Find where the given text appears and provide that cell's center as [x, y] coordinate. 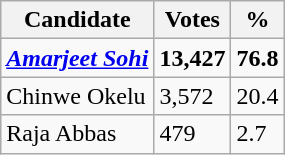
13,427 [192, 58]
Candidate [78, 20]
% [258, 20]
20.4 [258, 96]
3,572 [192, 96]
2.7 [258, 134]
Votes [192, 20]
Chinwe Okelu [78, 96]
76.8 [258, 58]
479 [192, 134]
Amarjeet Sohi [78, 58]
Raja Abbas [78, 134]
